Capture the cell that displays the provided text and extract its (x, y) central coordinate. 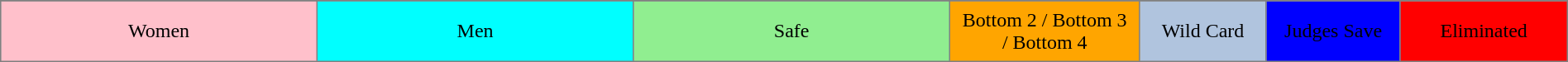
Wild Card (1202, 31)
Eliminated (1484, 31)
Men (475, 31)
Safe (792, 31)
Women (159, 31)
Judges Save (1333, 31)
Bottom 2 / Bottom 3 / Bottom 4 (1045, 31)
